Pinpoint the cell where the given text exists, returning its [x, y] midpoint coordinate. 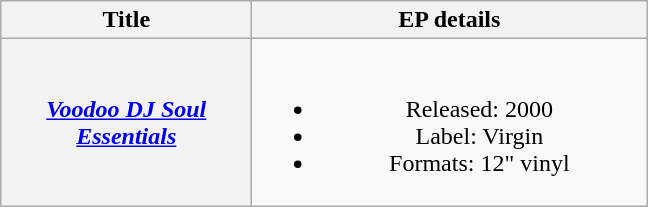
EP details [450, 20]
Released: 2000Label: VirginFormats: 12" vinyl [450, 122]
Voodoo DJ Soul Essentials [126, 122]
Title [126, 20]
